Output the (x, y) coordinate of the center of the cell containing the given text.  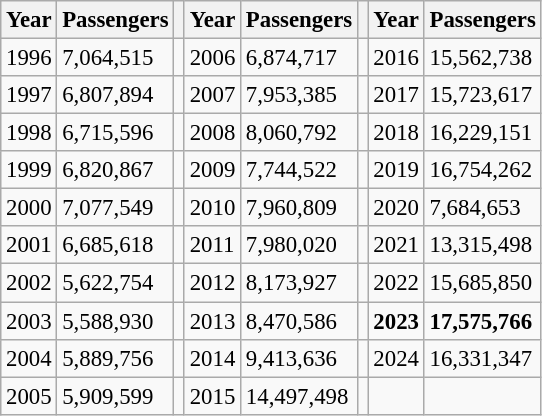
16,331,347 (482, 358)
2007 (212, 95)
2016 (396, 58)
13,315,498 (482, 245)
6,807,894 (116, 95)
5,889,756 (116, 358)
8,470,586 (300, 321)
2018 (396, 133)
2017 (396, 95)
1998 (29, 133)
15,685,850 (482, 283)
7,744,522 (300, 170)
6,820,867 (116, 170)
5,622,754 (116, 283)
2024 (396, 358)
6,715,596 (116, 133)
2002 (29, 283)
8,173,927 (300, 283)
7,064,515 (116, 58)
7,077,549 (116, 208)
2011 (212, 245)
1997 (29, 95)
2012 (212, 283)
8,060,792 (300, 133)
2010 (212, 208)
7,980,020 (300, 245)
2023 (396, 321)
14,497,498 (300, 396)
2022 (396, 283)
2000 (29, 208)
2005 (29, 396)
2003 (29, 321)
7,960,809 (300, 208)
2009 (212, 170)
1999 (29, 170)
5,909,599 (116, 396)
2020 (396, 208)
9,413,636 (300, 358)
2021 (396, 245)
2014 (212, 358)
2001 (29, 245)
15,562,738 (482, 58)
5,588,930 (116, 321)
16,754,262 (482, 170)
2008 (212, 133)
16,229,151 (482, 133)
7,684,653 (482, 208)
2004 (29, 358)
17,575,766 (482, 321)
6,685,618 (116, 245)
2015 (212, 396)
2019 (396, 170)
1996 (29, 58)
6,874,717 (300, 58)
2006 (212, 58)
2013 (212, 321)
15,723,617 (482, 95)
7,953,385 (300, 95)
